Output the [x, y] coordinate of the center of the cell containing the given text.  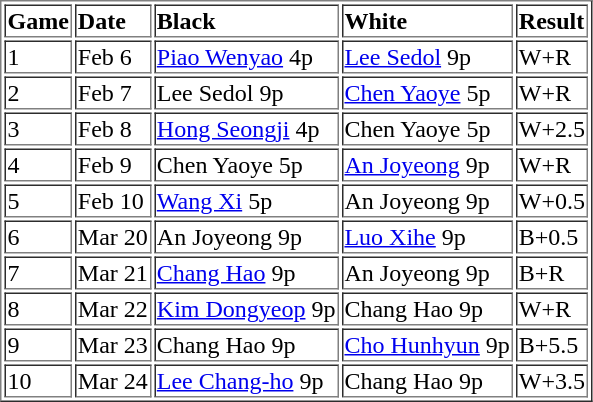
B+R [552, 272]
Mar 21 [113, 272]
W+3.5 [552, 380]
2 [38, 92]
Feb 8 [113, 128]
Feb 10 [113, 200]
Black [246, 20]
9 [38, 344]
White [426, 20]
Mar 24 [113, 380]
Mar 22 [113, 308]
Result [552, 20]
5 [38, 200]
Wang Xi 5p [246, 200]
W+0.5 [552, 200]
Piao Wenyao 4p [246, 56]
B+5.5 [552, 344]
Feb 9 [113, 164]
Date [113, 20]
Cho Hunhyun 9p [426, 344]
Luo Xihe 9p [426, 236]
7 [38, 272]
Feb 6 [113, 56]
W+2.5 [552, 128]
Mar 20 [113, 236]
B+0.5 [552, 236]
Hong Seongji 4p [246, 128]
4 [38, 164]
1 [38, 56]
Mar 23 [113, 344]
Lee Chang-ho 9p [246, 380]
6 [38, 236]
Game [38, 20]
8 [38, 308]
10 [38, 380]
Kim Dongyeop 9p [246, 308]
Feb 7 [113, 92]
3 [38, 128]
